Return the (X, Y) coordinate for the center point of the cell that contains the specified text.  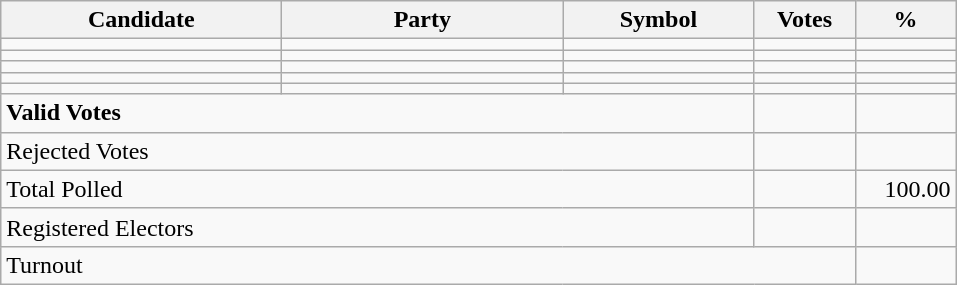
Rejected Votes (378, 151)
Party (422, 20)
Total Polled (378, 189)
100.00 (906, 189)
Votes (804, 20)
Symbol (658, 20)
Valid Votes (378, 113)
Candidate (142, 20)
Registered Electors (378, 227)
Turnout (428, 265)
% (906, 20)
